Search for the cell housing the specified text and yield its (x, y) center coordinate. 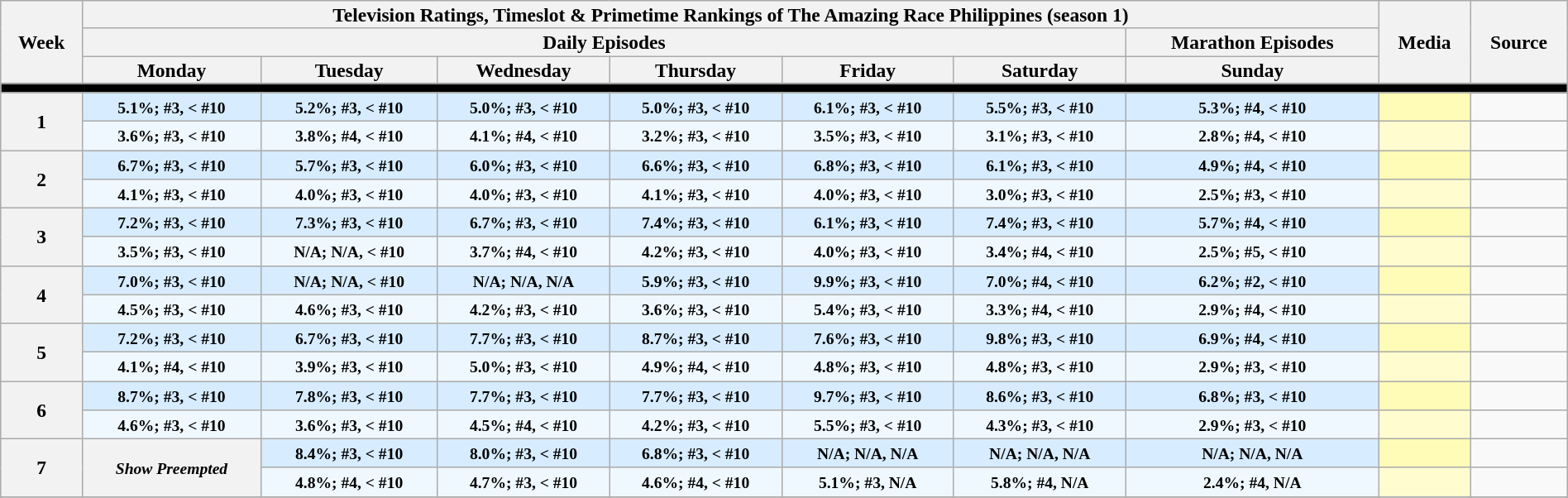
8.4%; #3, < #10 (349, 453)
7.6%; #3, < #10 (868, 338)
6.2%; #2, < #10 (1252, 280)
4.6%; #4, < #10 (696, 481)
6.0%; #3, < #10 (523, 164)
4.5%; #4, < #10 (523, 424)
2.8%; #4, < #10 (1252, 136)
5.2%; #3, < #10 (349, 106)
3.7%; #4, < #10 (523, 251)
6.9%; #4, < #10 (1252, 338)
1 (41, 121)
Week (41, 41)
Monday (172, 69)
Wednesday (523, 69)
7.0%; #4, < #10 (1040, 280)
4.3%; #3, < #10 (1040, 424)
8.0%; #3, < #10 (523, 453)
Saturday (1040, 69)
7.8%; #3, < #10 (349, 395)
3.9%; #3, < #10 (349, 366)
3.2%; #3, < #10 (696, 136)
Daily Episodes (605, 41)
3.3%; #4, < #10 (1040, 309)
4.7%; #3, < #10 (523, 481)
Television Ratings, Timeslot & Primetime Rankings of The Amazing Race Philippines (season 1) (731, 13)
5.9%; #3, < #10 (696, 280)
3.0%; #3, < #10 (1040, 194)
4 (41, 294)
5.3%; #4, < #10 (1252, 106)
9.8%; #3, < #10 (1040, 338)
Source (1519, 41)
5.1%; #3, < #10 (172, 106)
5 (41, 352)
3.8%; #4, < #10 (349, 136)
2.9%; #4, < #10 (1252, 309)
4.5%; #3, < #10 (172, 309)
3.1%; #3, < #10 (1040, 136)
4.8%; #4, < #10 (349, 481)
Show Preempted (172, 467)
3.4%; #4, < #10 (1040, 251)
5.8%; #4, N/A (1040, 481)
2.5%; #5, < #10 (1252, 251)
Marathon Episodes (1252, 41)
5.1%; #3, N/A (868, 481)
6.6%; #3, < #10 (696, 164)
Tuesday (349, 69)
5.4%; #3, < #10 (868, 309)
Friday (868, 69)
7.0%; #3, < #10 (172, 280)
6 (41, 409)
Media (1424, 41)
7.3%; #3, < #10 (349, 222)
2 (41, 179)
9.9%; #3, < #10 (868, 280)
7 (41, 467)
9.7%; #3, < #10 (868, 395)
3 (41, 237)
8.6%; #3, < #10 (1040, 395)
2.5%; #3, < #10 (1252, 194)
5.7%; #3, < #10 (349, 164)
Sunday (1252, 69)
2.4%; #4, N/A (1252, 481)
Thursday (696, 69)
5.7%; #4, < #10 (1252, 222)
